Identify which cell holds the provided text, then report its (x, y) central coordinate. 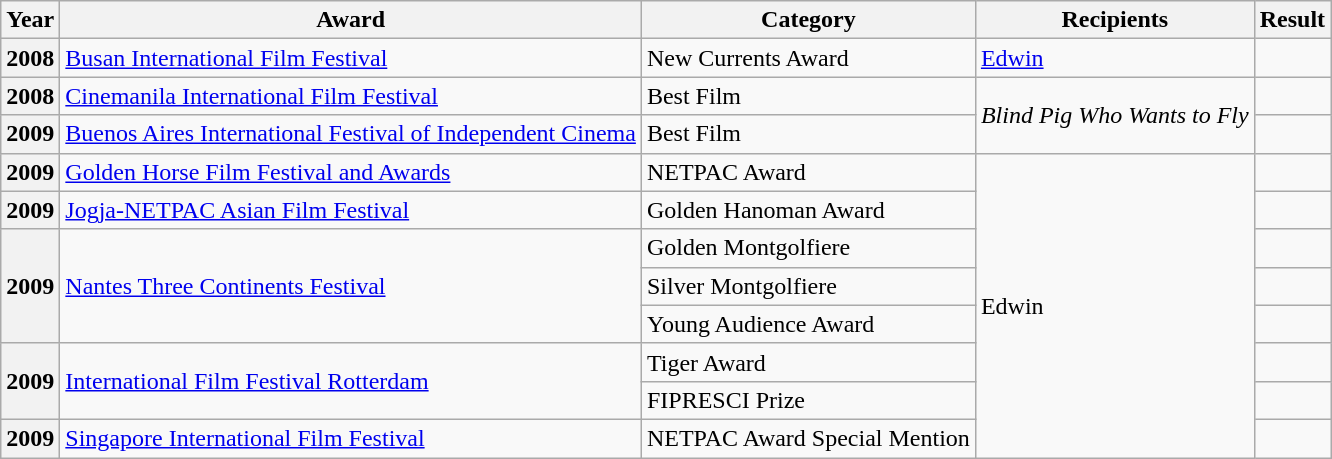
Award (351, 20)
Singapore International Film Festival (351, 438)
New Currents Award (808, 58)
Golden Horse Film Festival and Awards (351, 172)
Buenos Aires International Festival of Independent Cinema (351, 134)
FIPRESCI Prize (808, 400)
NETPAC Award Special Mention (808, 438)
Golden Montgolfiere (808, 248)
Result (1292, 20)
Young Audience Award (808, 324)
Silver Montgolfiere (808, 286)
Recipients (1114, 20)
Jogja-NETPAC Asian Film Festival (351, 210)
Golden Hanoman Award (808, 210)
Blind Pig Who Wants to Fly (1114, 115)
Tiger Award (808, 362)
Cinemanila International Film Festival (351, 96)
Category (808, 20)
NETPAC Award (808, 172)
Year (30, 20)
Nantes Three Continents Festival (351, 286)
International Film Festival Rotterdam (351, 381)
Busan International Film Festival (351, 58)
